Search for the cell housing the specified text and yield its (X, Y) center coordinate. 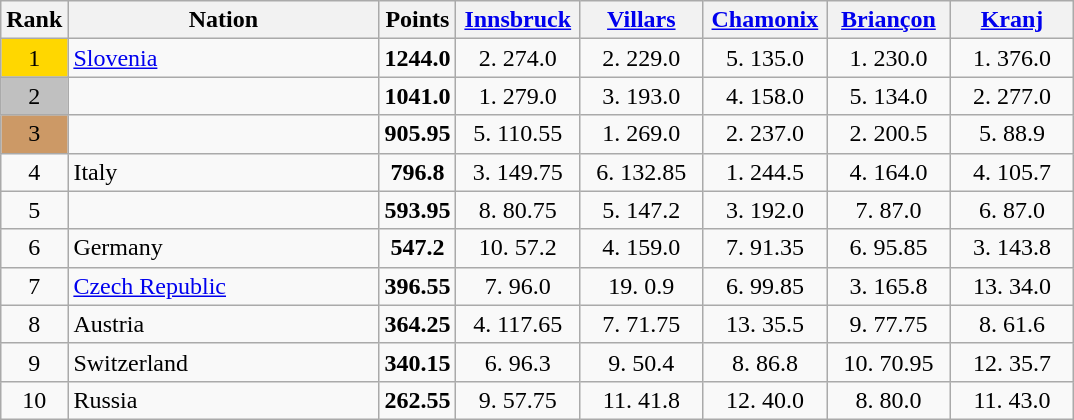
8. 80.0 (889, 400)
1244.0 (418, 58)
3 (34, 134)
3. 193.0 (642, 96)
Briançon (889, 20)
4. 105.7 (1012, 172)
1041.0 (418, 96)
13. 34.0 (1012, 286)
8. 80.75 (518, 210)
5 (34, 210)
340.15 (418, 362)
8. 61.6 (1012, 324)
4. 158.0 (765, 96)
364.25 (418, 324)
Italy (224, 172)
10. 57.2 (518, 248)
2 (34, 96)
4. 164.0 (889, 172)
5. 134.0 (889, 96)
Slovenia (224, 58)
1. 279.0 (518, 96)
593.95 (418, 210)
2. 229.0 (642, 58)
3. 165.8 (889, 286)
13. 35.5 (765, 324)
1. 376.0 (1012, 58)
12. 40.0 (765, 400)
5. 88.9 (1012, 134)
9 (34, 362)
7 (34, 286)
5. 147.2 (642, 210)
2. 200.5 (889, 134)
12. 35.7 (1012, 362)
11. 41.8 (642, 400)
9. 77.75 (889, 324)
Switzerland (224, 362)
6. 132.85 (642, 172)
Innsbruck (518, 20)
6. 87.0 (1012, 210)
Russia (224, 400)
6 (34, 248)
Kranj (1012, 20)
11. 43.0 (1012, 400)
Chamonix (765, 20)
Rank (34, 20)
19. 0.9 (642, 286)
2. 237.0 (765, 134)
4. 159.0 (642, 248)
796.8 (418, 172)
3. 149.75 (518, 172)
262.55 (418, 400)
3. 143.8 (1012, 248)
1. 269.0 (642, 134)
905.95 (418, 134)
9. 50.4 (642, 362)
396.55 (418, 286)
Points (418, 20)
Nation (224, 20)
8 (34, 324)
7. 91.35 (765, 248)
5. 135.0 (765, 58)
5. 110.55 (518, 134)
Austria (224, 324)
2. 277.0 (1012, 96)
547.2 (418, 248)
1 (34, 58)
Germany (224, 248)
6. 96.3 (518, 362)
6. 95.85 (889, 248)
9. 57.75 (518, 400)
7. 71.75 (642, 324)
7. 96.0 (518, 286)
Czech Republic (224, 286)
4. 117.65 (518, 324)
4 (34, 172)
1. 230.0 (889, 58)
7. 87.0 (889, 210)
8. 86.8 (765, 362)
10 (34, 400)
1. 244.5 (765, 172)
Villars (642, 20)
10. 70.95 (889, 362)
6. 99.85 (765, 286)
3. 192.0 (765, 210)
2. 274.0 (518, 58)
